Pinpoint the cell where the given text exists, returning its (x, y) midpoint coordinate. 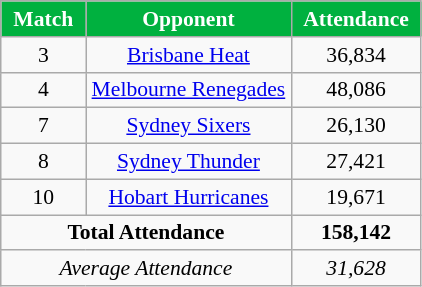
Average Attendance (146, 269)
7 (44, 126)
Brisbane Heat (188, 55)
Match (44, 19)
31,628 (356, 269)
Melbourne Renegades (188, 90)
26,130 (356, 126)
48,086 (356, 90)
8 (44, 162)
27,421 (356, 162)
Hobart Hurricanes (188, 197)
158,142 (356, 233)
Opponent (188, 19)
Sydney Thunder (188, 162)
10 (44, 197)
Sydney Sixers (188, 126)
3 (44, 55)
Attendance (356, 19)
19,671 (356, 197)
Total Attendance (146, 233)
4 (44, 90)
36,834 (356, 55)
